Search for the cell housing the specified text and yield its (x, y) center coordinate. 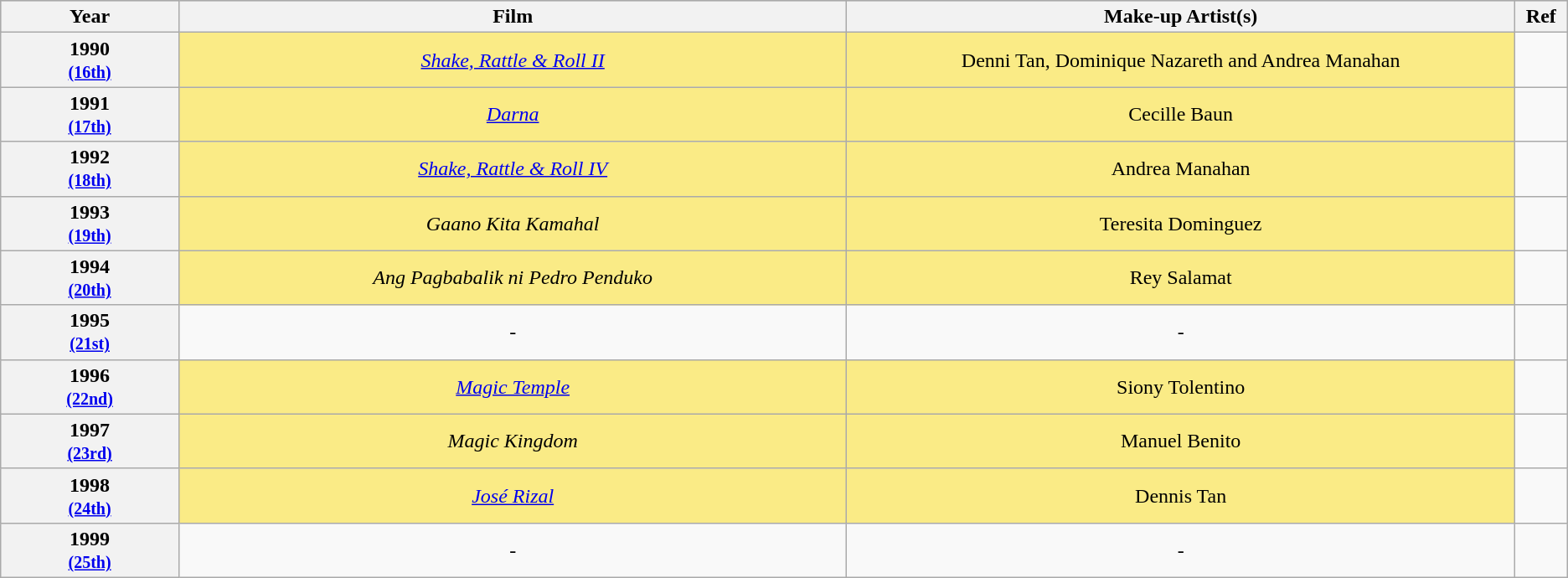
Andrea Manahan (1181, 169)
Cecille Baun (1181, 114)
Dennis Tan (1181, 496)
Year (90, 17)
1995 (21st) (90, 332)
1993 (19th) (90, 223)
Rey Salamat (1181, 278)
Ang Pagbabalik ni Pedro Penduko (513, 278)
Siony Tolentino (1181, 387)
Magic Temple (513, 387)
1998 (24th) (90, 496)
1991 (17th) (90, 114)
1999 (25th) (90, 550)
Denni Tan, Dominique Nazareth and Andrea Manahan (1181, 60)
José Rizal (513, 496)
Darna (513, 114)
Gaano Kita Kamahal (513, 223)
1990 (16th) (90, 60)
Shake, Rattle & Roll IV (513, 169)
Teresita Dominguez (1181, 223)
1996 (22nd) (90, 387)
Shake, Rattle & Roll II (513, 60)
1992 (18th) (90, 169)
1997 (23rd) (90, 441)
Make-up Artist(s) (1181, 17)
Manuel Benito (1181, 441)
1994 (20th) (90, 278)
Ref (1541, 17)
Film (513, 17)
Magic Kingdom (513, 441)
